Provide the (X, Y) coordinate of the cell's center where the given text is located.  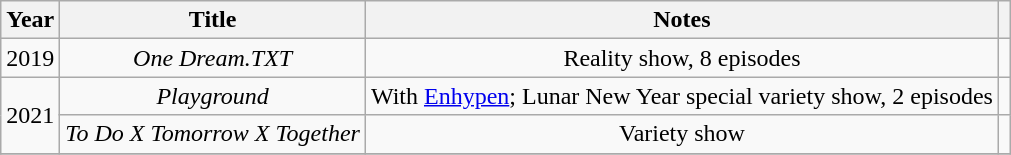
2021 (30, 115)
Variety show (682, 134)
Notes (682, 20)
2019 (30, 58)
One Dream.TXT (213, 58)
Playground (213, 96)
Title (213, 20)
Reality show, 8 episodes (682, 58)
Year (30, 20)
To Do X Tomorrow X Together (213, 134)
With Enhypen; Lunar New Year special variety show, 2 episodes (682, 96)
